Locate the cell with the specified text and output its (X, Y) center coordinate. 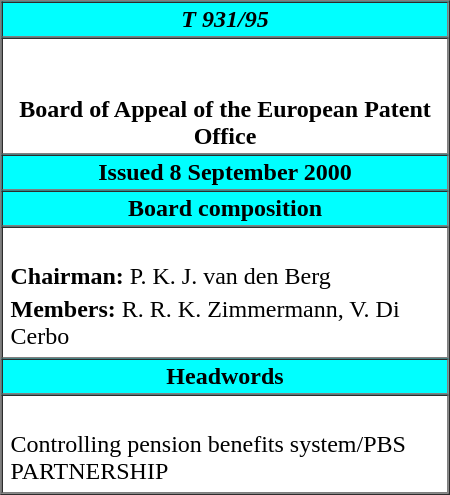
Board composition (226, 208)
T 931/95 (226, 20)
Headwords (226, 376)
Members: R. R. K. Zimmermann, V. Di Cerbo (225, 322)
Board of Appeal of the European Patent Office (226, 96)
Chairman: P. K. J. van den Berg Members: R. R. K. Zimmermann, V. Di Cerbo (226, 292)
Chairman: P. K. J. van den Berg (225, 276)
Issued 8 September 2000 (226, 172)
